Identify which cell holds the provided text, then report its [X, Y] central coordinate. 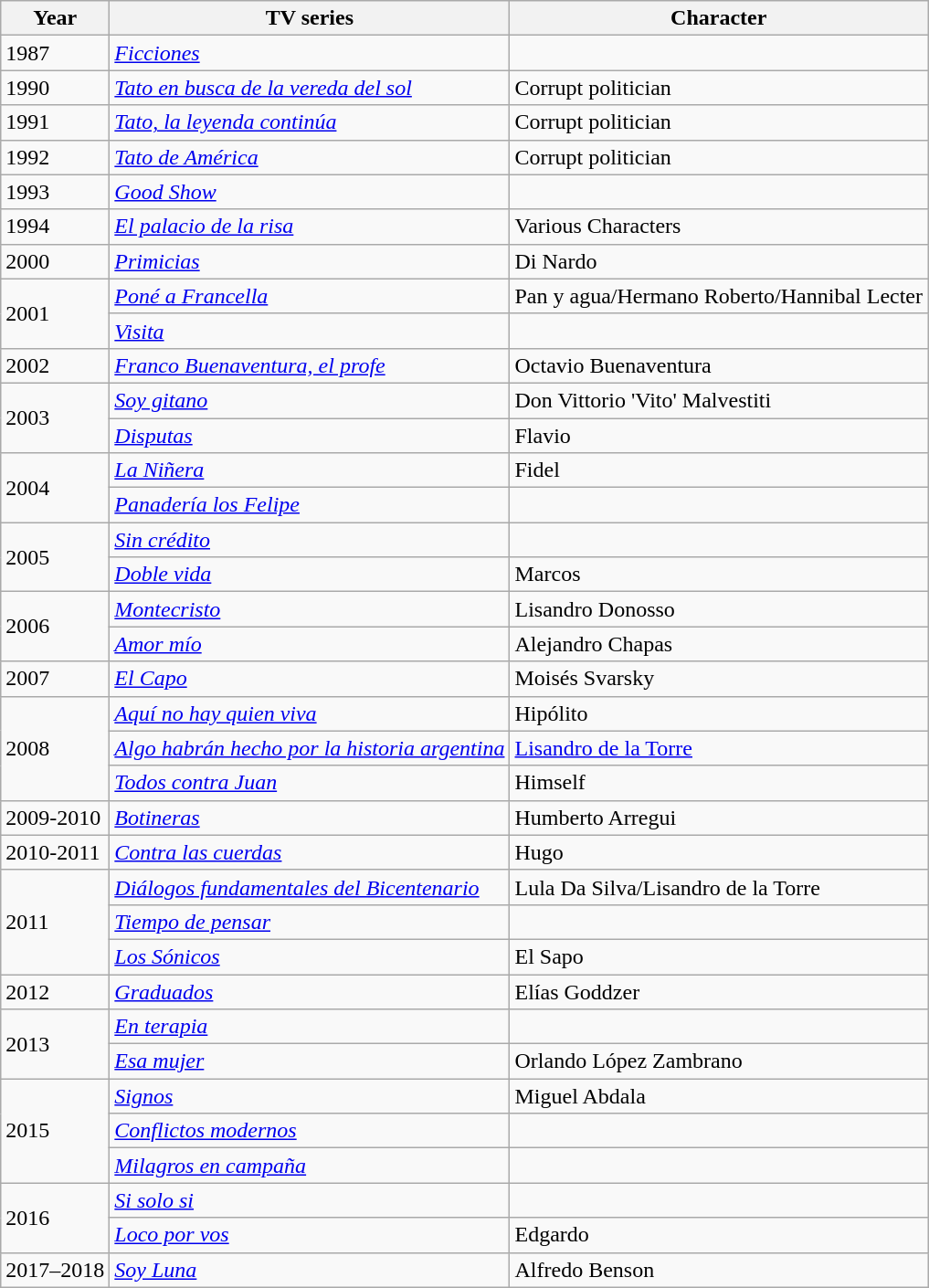
Milagros en campaña [310, 1166]
Marcos [719, 575]
Si solo si [310, 1200]
Aquí no hay quien viva [310, 713]
Algo habrán hecho por la historia argentina [310, 748]
Graduados [310, 991]
Lula Da Silva/Lisandro de la Torre [719, 887]
Miguel Abdala [719, 1096]
2007 [55, 679]
Year [55, 18]
1987 [55, 53]
Soy gitano [310, 400]
Tato, la leyenda continúa [310, 122]
Alfredo Benson [719, 1270]
Amor mío [310, 644]
Montecristo [310, 609]
Loco por vos [310, 1235]
1992 [55, 157]
Alejandro Chapas [719, 644]
Flavio [719, 436]
2015 [55, 1131]
2005 [55, 557]
Lisandro Donosso [719, 609]
El Capo [310, 679]
Panadería los Felipe [310, 505]
Conflictos modernos [310, 1131]
Esa mujer [310, 1061]
Signos [310, 1096]
1994 [55, 227]
Tato en busca de la vereda del sol [310, 88]
Good Show [310, 192]
2012 [55, 991]
TV series [310, 18]
Lisandro de la Torre [719, 748]
Visita [310, 331]
Orlando López Zambrano [719, 1061]
Sin crédito [310, 540]
2000 [55, 261]
Todos contra Juan [310, 783]
Botineras [310, 818]
En terapia [310, 1027]
El Sapo [719, 956]
Elías Goddzer [719, 991]
2017–2018 [55, 1270]
Diálogos fundamentales del Bicentenario [310, 887]
Soy Luna [310, 1270]
Various Characters [719, 227]
Octavio Buenaventura [719, 365]
Ficciones [310, 53]
Pan y agua/Hermano Roberto/Hannibal Lecter [719, 296]
Primicias [310, 261]
Moisés Svarsky [719, 679]
2013 [55, 1044]
1990 [55, 88]
Edgardo [719, 1235]
Himself [719, 783]
2004 [55, 488]
Contra las cuerdas [310, 852]
Franco Buenaventura, el profe [310, 365]
2003 [55, 417]
2008 [55, 748]
2011 [55, 922]
Di Nardo [719, 261]
Fidel [719, 470]
La Niñera [310, 470]
Character [719, 18]
1991 [55, 122]
2001 [55, 313]
2009-2010 [55, 818]
2002 [55, 365]
Disputas [310, 436]
Tato de América [310, 157]
Hipólito [719, 713]
El palacio de la risa [310, 227]
2016 [55, 1218]
Tiempo de pensar [310, 922]
Hugo [719, 852]
2010-2011 [55, 852]
2006 [55, 627]
Humberto Arregui [719, 818]
Los Sónicos [310, 956]
Poné a Francella [310, 296]
Don Vittorio 'Vito' Malvestiti [719, 400]
1993 [55, 192]
Doble vida [310, 575]
